Capture the cell that displays the provided text and extract its [X, Y] central coordinate. 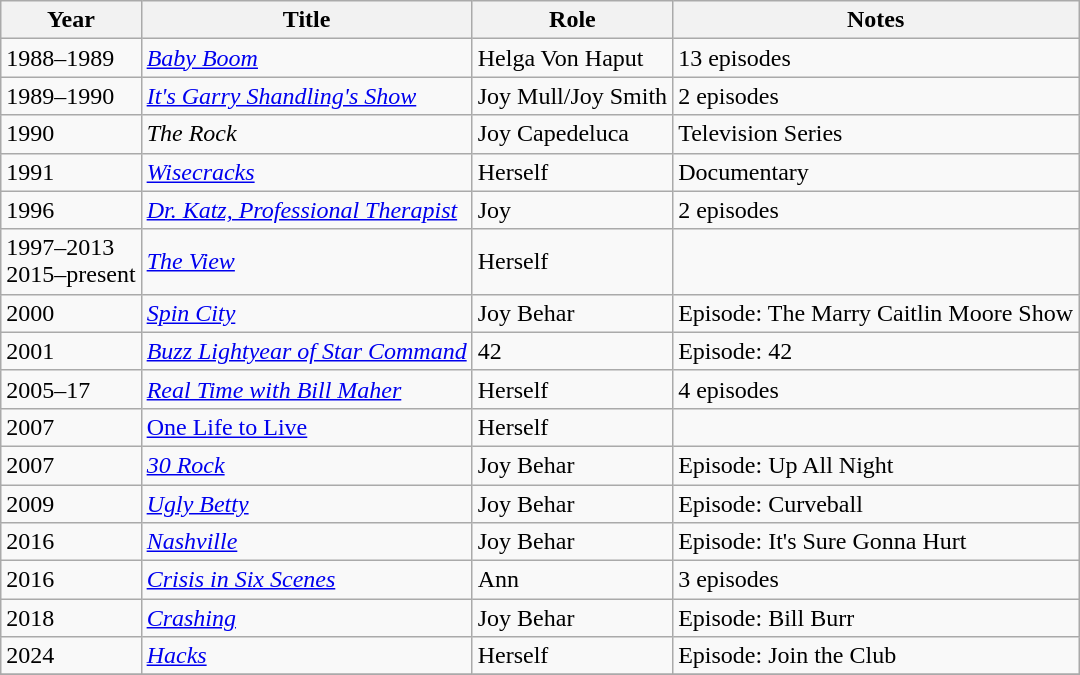
1997–20132015–present [71, 262]
1989–1990 [71, 96]
2009 [71, 503]
Notes [876, 20]
Helga Von Haput [572, 58]
2018 [71, 618]
Episode: The Marry Caitlin Moore Show [876, 313]
The Rock [306, 134]
Episode: Curveball [876, 503]
4 episodes [876, 389]
One Life to Live [306, 427]
Buzz Lightyear of Star Command [306, 351]
Hacks [306, 656]
Ann [572, 580]
Episode: Bill Burr [876, 618]
Episode: Up All Night [876, 465]
1991 [71, 172]
Title [306, 20]
2001 [71, 351]
Ugly Betty [306, 503]
30 Rock [306, 465]
1996 [71, 210]
13 episodes [876, 58]
Role [572, 20]
Television Series [876, 134]
Crashing [306, 618]
It's Garry Shandling's Show [306, 96]
Joy [572, 210]
Episode: Join the Club [876, 656]
3 episodes [876, 580]
Wisecracks [306, 172]
2000 [71, 313]
Real Time with Bill Maher [306, 389]
42 [572, 351]
1988–1989 [71, 58]
Spin City [306, 313]
The View [306, 262]
Episode: 42 [876, 351]
Crisis in Six Scenes [306, 580]
Joy Capedeluca [572, 134]
Dr. Katz, Professional Therapist [306, 210]
Joy Mull/Joy Smith [572, 96]
Baby Boom [306, 58]
2024 [71, 656]
Year [71, 20]
2005–17 [71, 389]
Documentary [876, 172]
Nashville [306, 542]
1990 [71, 134]
Episode: It's Sure Gonna Hurt [876, 542]
